Return (X, Y) of the center of cell containing provided text 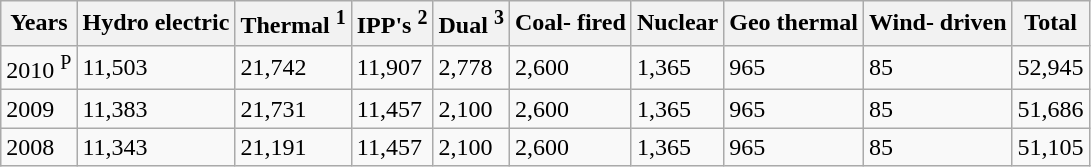
52,945 (1050, 68)
51,686 (1050, 109)
Nuclear (677, 24)
2008 (39, 147)
2009 (39, 109)
21,731 (293, 109)
51,105 (1050, 147)
11,343 (156, 147)
21,742 (293, 68)
2,778 (471, 68)
11,383 (156, 109)
11,907 (392, 68)
Coal- fired (570, 24)
Years (39, 24)
Hydro electric (156, 24)
11,503 (156, 68)
Geo thermal (794, 24)
21,191 (293, 147)
Total (1050, 24)
Dual 3 (471, 24)
Wind- driven (938, 24)
IPP's 2 (392, 24)
2010 P (39, 68)
Thermal 1 (293, 24)
